Search for the cell housing the specified text and yield its [X, Y] center coordinate. 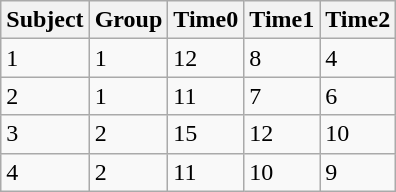
Time1 [282, 20]
7 [282, 96]
9 [358, 172]
8 [282, 58]
Group [128, 20]
Subject [45, 20]
Time2 [358, 20]
3 [45, 134]
6 [358, 96]
Time0 [206, 20]
15 [206, 134]
